Output the [X, Y] coordinate of the center of the cell containing the given text.  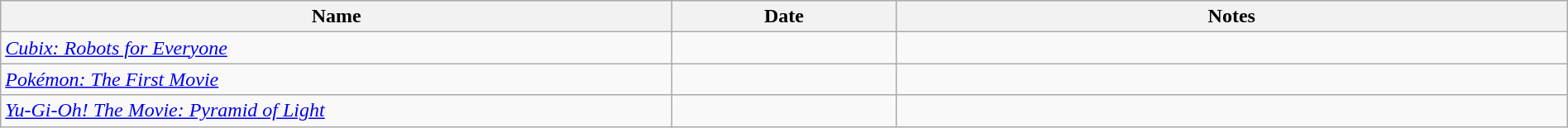
Pokémon: The First Movie [337, 79]
Name [337, 17]
Notes [1231, 17]
Yu-Gi-Oh! The Movie: Pyramid of Light [337, 111]
Date [784, 17]
Cubix: Robots for Everyone [337, 48]
